Scan for the cell matching the given text and deliver its (x, y) coordinate at center. 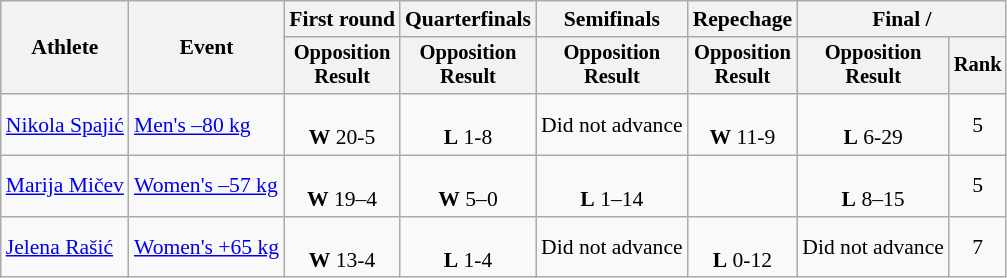
Women's –57 kg (206, 186)
L 1-4 (468, 248)
Rank (978, 66)
W 19–4 (342, 186)
Repechage (743, 19)
W 20-5 (342, 124)
L 6-29 (873, 124)
Final / (902, 19)
L 0-12 (743, 248)
Men's –80 kg (206, 124)
L 1–14 (612, 186)
Athlete (65, 48)
Marija Mičev (65, 186)
L 1-8 (468, 124)
Nikola Spajić (65, 124)
Jelena Rašić (65, 248)
Semifinals (612, 19)
W 13-4 (342, 248)
7 (978, 248)
Quarterfinals (468, 19)
W 11-9 (743, 124)
First round (342, 19)
Event (206, 48)
L 8–15 (873, 186)
Women's +65 kg (206, 248)
W 5–0 (468, 186)
